Determine the (x, y) coordinate at the center of the cell enclosing the given text.  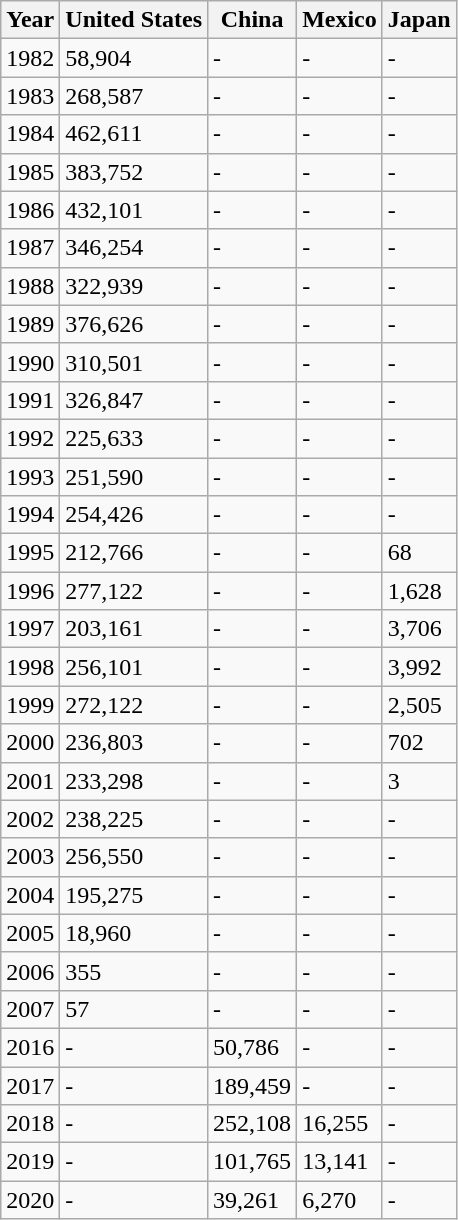
2019 (30, 1162)
2002 (30, 819)
50,786 (252, 1047)
203,161 (134, 629)
1987 (30, 248)
1995 (30, 553)
432,101 (134, 210)
China (252, 20)
3,992 (419, 667)
Mexico (340, 20)
383,752 (134, 172)
1991 (30, 400)
1998 (30, 667)
254,426 (134, 515)
2005 (30, 933)
462,611 (134, 134)
101,765 (252, 1162)
1988 (30, 286)
272,122 (134, 705)
376,626 (134, 324)
57 (134, 1009)
Japan (419, 20)
39,261 (252, 1200)
256,101 (134, 667)
1,628 (419, 591)
277,122 (134, 591)
189,459 (252, 1085)
2003 (30, 857)
238,225 (134, 819)
3,706 (419, 629)
2000 (30, 743)
1997 (30, 629)
702 (419, 743)
1992 (30, 438)
326,847 (134, 400)
1996 (30, 591)
256,550 (134, 857)
2020 (30, 1200)
6,270 (340, 1200)
13,141 (340, 1162)
1984 (30, 134)
18,960 (134, 933)
2017 (30, 1085)
68 (419, 553)
346,254 (134, 248)
1990 (30, 362)
2018 (30, 1124)
322,939 (134, 286)
355 (134, 971)
233,298 (134, 781)
1989 (30, 324)
1993 (30, 477)
1999 (30, 705)
2,505 (419, 705)
1985 (30, 172)
252,108 (252, 1124)
310,501 (134, 362)
2001 (30, 781)
2007 (30, 1009)
1983 (30, 96)
195,275 (134, 895)
225,633 (134, 438)
1982 (30, 58)
251,590 (134, 477)
236,803 (134, 743)
3 (419, 781)
1994 (30, 515)
Year (30, 20)
2016 (30, 1047)
2004 (30, 895)
2006 (30, 971)
268,587 (134, 96)
16,255 (340, 1124)
United States (134, 20)
1986 (30, 210)
58,904 (134, 58)
212,766 (134, 553)
